Identify which cell holds the provided text, then report its [X, Y] central coordinate. 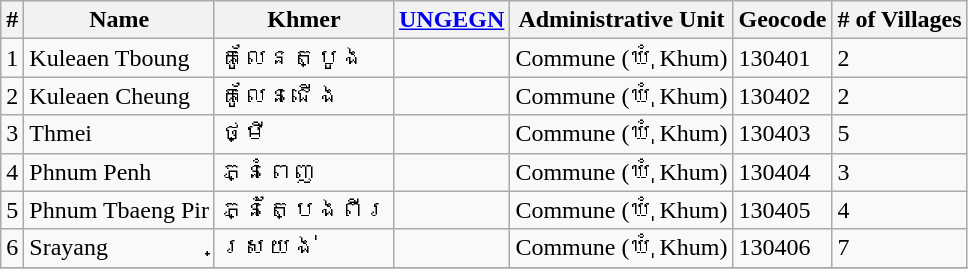
130406 [782, 248]
Kuleaen Tboung [120, 58]
1 [12, 58]
6 [12, 248]
Thmei [120, 134]
Srayang [120, 248]
130405 [782, 210]
គូលែនត្បូង [304, 58]
Phnum Tbaeng Pir [120, 210]
ភ្នំត្បែងពីរ [304, 210]
ស្រយង់ [304, 248]
Khmer [304, 20]
130404 [782, 172]
Name [120, 20]
Geocode [782, 20]
# [12, 20]
គូលែនជើង [304, 96]
ថ្មី [304, 134]
130402 [782, 96]
# of Villages [900, 20]
7 [900, 248]
UNGEGN [451, 20]
130403 [782, 134]
Kuleaen Cheung [120, 96]
130401 [782, 58]
Administrative Unit [622, 20]
ភ្នំពេញ [304, 172]
Phnum Penh [120, 172]
